Identify which cell holds the provided text, then report its [X, Y] central coordinate. 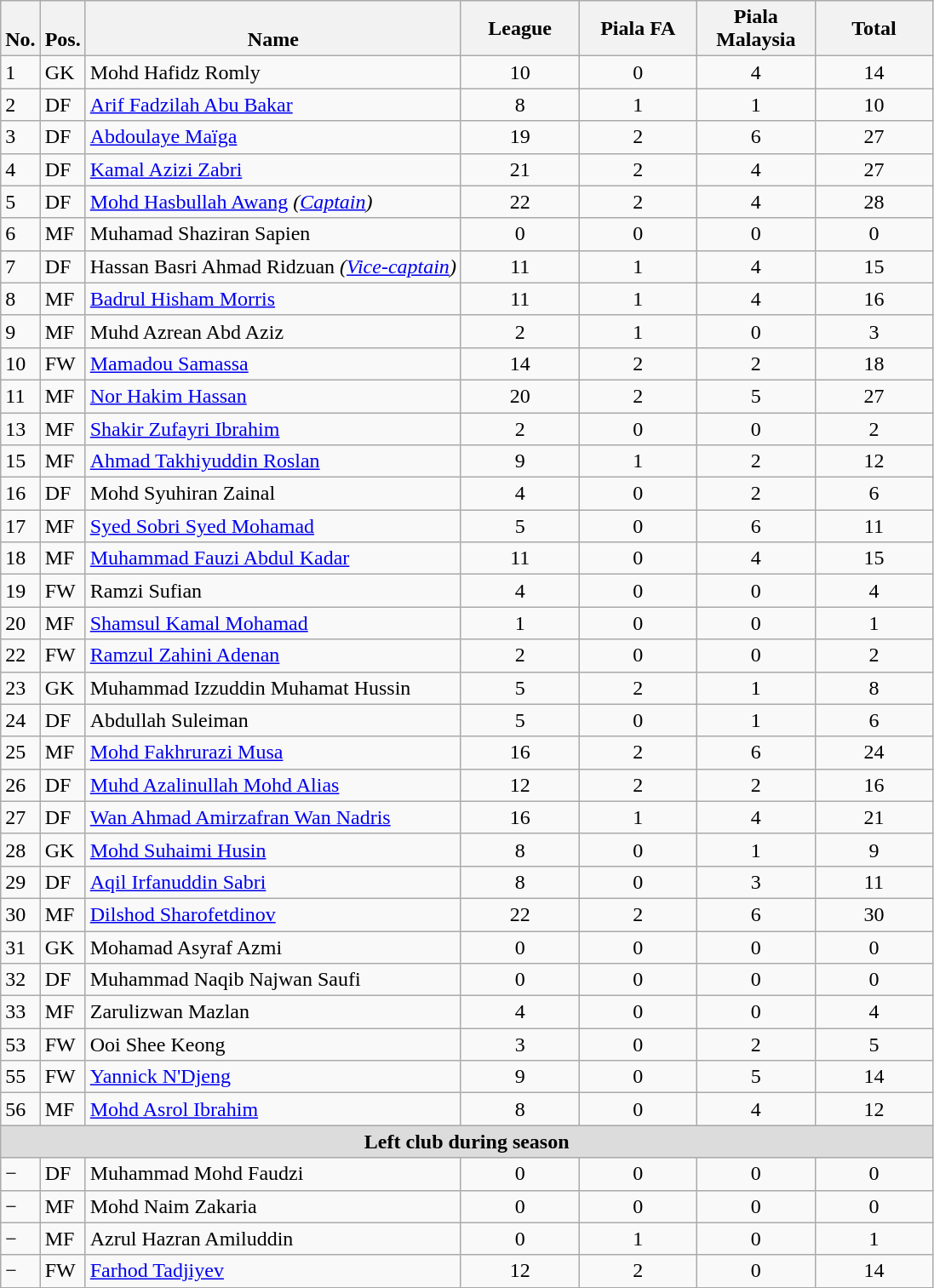
55 [20, 1077]
Azrul Hazran Amiluddin [272, 1239]
23 [20, 688]
Aqil Irfanuddin Sabri [272, 882]
Hassan Basri Ahmad Ridzuan (Vice-captain) [272, 266]
Ramzul Zahini Adenan [272, 655]
Muhammad Naqib Najwan Saufi [272, 980]
Mamadou Samassa [272, 364]
Abdoulaye Maïga [272, 137]
Wan Ahmad Amirzafran Wan Nadris [272, 817]
Muhd Azrean Abd Aziz [272, 331]
Mohd Fakhrurazi Musa [272, 753]
Mohd Hasbullah Awang (Captain) [272, 202]
Muhamad Shaziran Sapien [272, 234]
Total [874, 29]
Muhd Azalinullah Mohd Alias [272, 785]
Abdullah Suleiman [272, 720]
Farhod Tadjiyev [272, 1271]
League [519, 29]
25 [20, 753]
Pos. [63, 29]
26 [20, 785]
Badrul Hisham Morris [272, 299]
Dilshod Sharofetdinov [272, 914]
Mohd Suhaimi Husin [272, 850]
13 [20, 428]
Yannick N'Djeng [272, 1077]
56 [20, 1109]
Piala Malaysia [756, 29]
Mohamad Asyraf Azmi [272, 947]
Shamsul Kamal Mohamad [272, 623]
Muhammad Fauzi Abdul Kadar [272, 558]
Mohd Naim Zakaria [272, 1206]
Mohd Hafidz Romly [272, 72]
33 [20, 1012]
Nor Hakim Hassan [272, 396]
Syed Sobri Syed Mohamad [272, 526]
Mohd Asrol Ibrahim [272, 1109]
Shakir Zufayri Ibrahim [272, 428]
Left club during season [467, 1142]
53 [20, 1045]
Name [272, 29]
Muhammad Mohd Faudzi [272, 1174]
Kamal Azizi Zabri [272, 169]
Piala FA [639, 29]
Mohd Syuhiran Zainal [272, 494]
17 [20, 526]
7 [20, 266]
Arif Fadzilah Abu Bakar [272, 105]
31 [20, 947]
No. [20, 29]
Ramzi Sufian [272, 591]
29 [20, 882]
Zarulizwan Mazlan [272, 1012]
Muhammad Izzuddin Muhamat Hussin [272, 688]
Ahmad Takhiyuddin Roslan [272, 461]
Ooi Shee Keong [272, 1045]
32 [20, 980]
